From the cell containing the given text, extract its center point as [X, Y] coordinate. 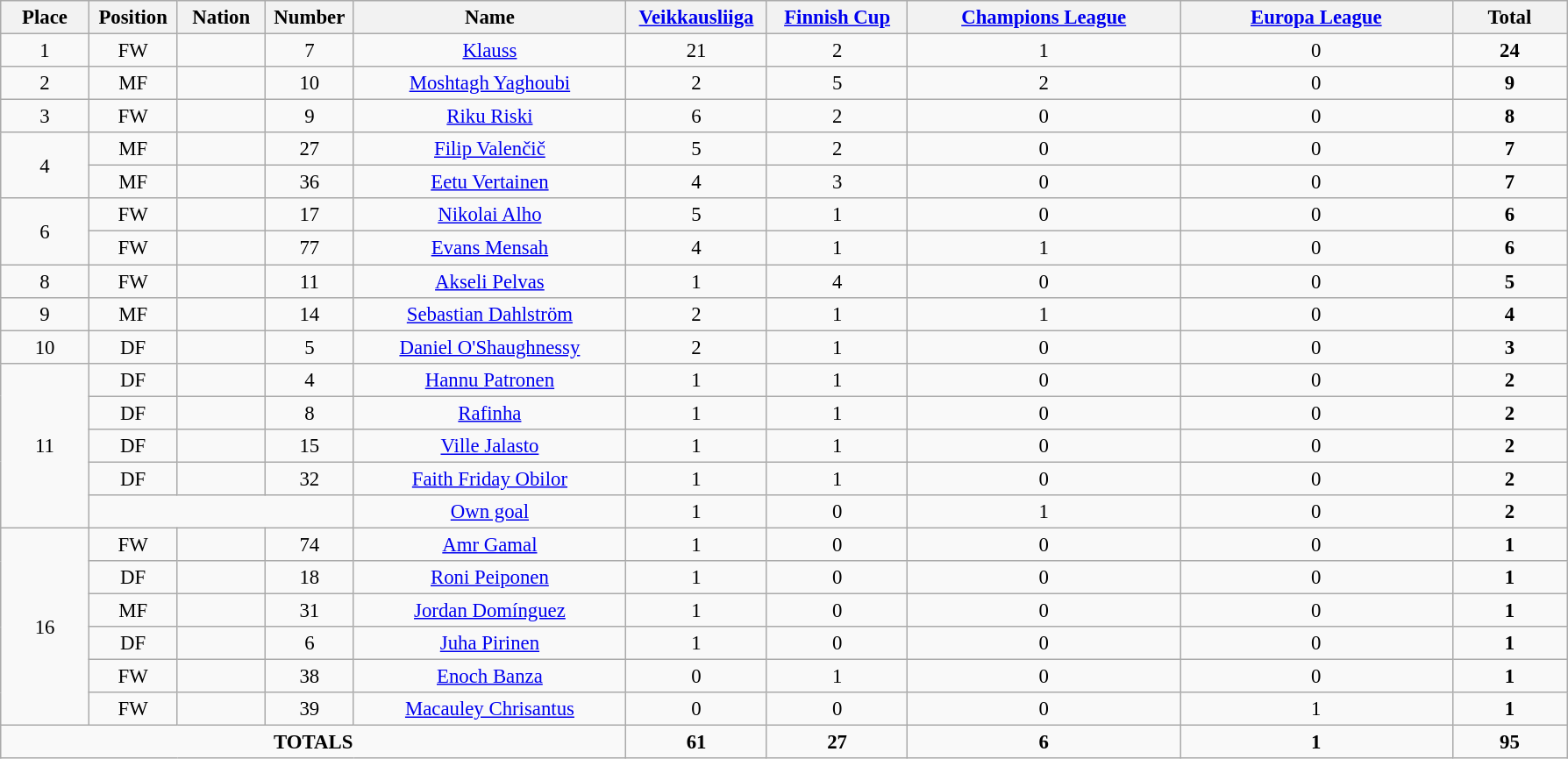
74 [310, 544]
Jordan Domínguez [489, 611]
Rafinha [489, 413]
16 [46, 627]
Ville Jalasto [489, 446]
Eetu Vertainen [489, 182]
39 [310, 709]
36 [310, 182]
Roni Peiponen [489, 578]
Place [46, 18]
32 [310, 479]
Position [133, 18]
21 [696, 51]
TOTALS [314, 742]
Veikkausliiga [696, 18]
14 [310, 314]
18 [310, 578]
Riku Riski [489, 117]
Nation [221, 18]
Europa League [1317, 18]
Sebastian Dahlström [489, 314]
Evans Mensah [489, 248]
Faith Friday Obilor [489, 479]
Klauss [489, 51]
Finnish Cup [837, 18]
77 [310, 248]
17 [310, 215]
Number [310, 18]
Akseli Pelvas [489, 281]
61 [696, 742]
Moshtagh Yaghoubi [489, 83]
Filip Valenčič [489, 149]
Hannu Patronen [489, 379]
Macauley Chrisantus [489, 709]
Champions League [1044, 18]
31 [310, 611]
Nikolai Alho [489, 215]
Enoch Banza [489, 677]
Total [1510, 18]
Name [489, 18]
Amr Gamal [489, 544]
24 [1510, 51]
38 [310, 677]
15 [310, 446]
Own goal [489, 512]
95 [1510, 742]
Juha Pirinen [489, 643]
Daniel O'Shaughnessy [489, 347]
